Provide the [x, y] coordinate of the cell's center where the given text is located.  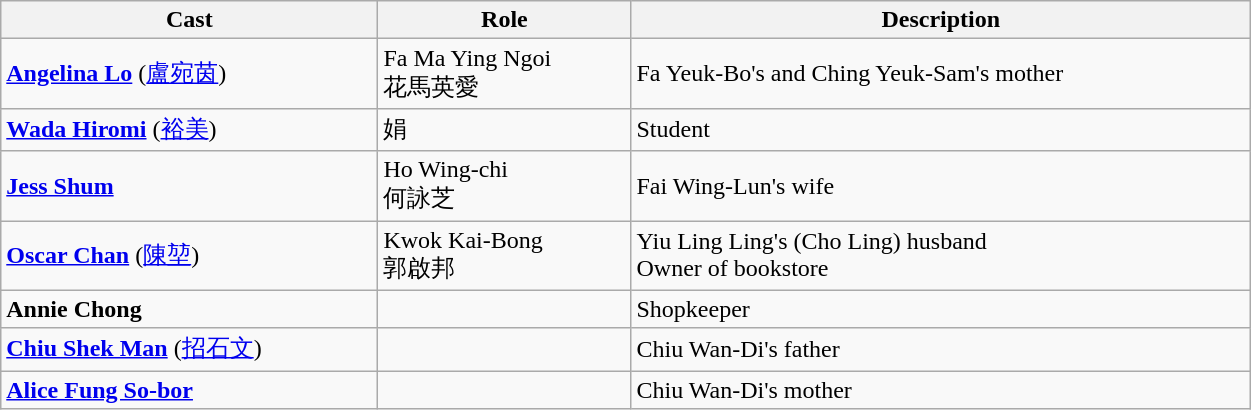
Ho Wing-chi何詠芝 [504, 186]
Chiu Shek Man (招石文) [190, 350]
Alice Fung So-bor [190, 390]
Shopkeeper [941, 309]
Description [941, 20]
Fai Wing-Lun's wife [941, 186]
Angelina Lo (盧宛茵) [190, 74]
Student [941, 130]
Role [504, 20]
Jess Shum [190, 186]
Fa Ma Ying Ngoi花馬英愛 [504, 74]
Oscar Chan (陳堃) [190, 255]
Cast [190, 20]
Chiu Wan-Di's mother [941, 390]
Wada Hiromi (裕美) [190, 130]
Chiu Wan-Di's father [941, 350]
Kwok Kai-Bong郭啟邦 [504, 255]
Fa Yeuk-Bo's and Ching Yeuk-Sam's mother [941, 74]
Yiu Ling Ling's (Cho Ling) husbandOwner of bookstore [941, 255]
娟 [504, 130]
Annie Chong [190, 309]
